For the text-containing cell, return its midpoint in (X, Y) coordinate format. 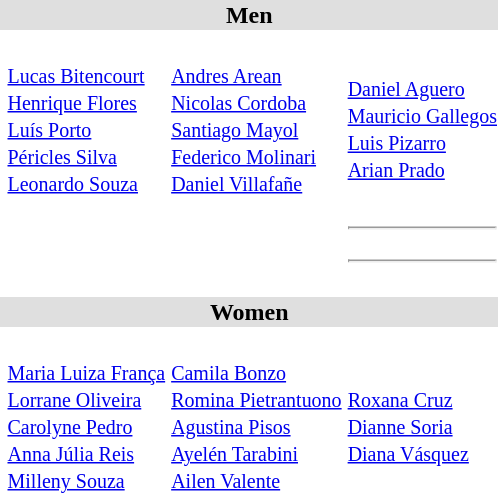
Lucas BitencourtHenrique FloresLuís PortoPéricles SilvaLeonardo Souza (86, 116)
Daniel AgueroMauricio GallegosLuis PizarroArian Prado (422, 116)
Men (249, 15)
Women (249, 312)
Andres AreanNicolas CordobaSantiago MayolFederico MolinariDaniel Villafañe (256, 116)
